Scan for the cell matching the given text and deliver its [x, y] coordinate at center. 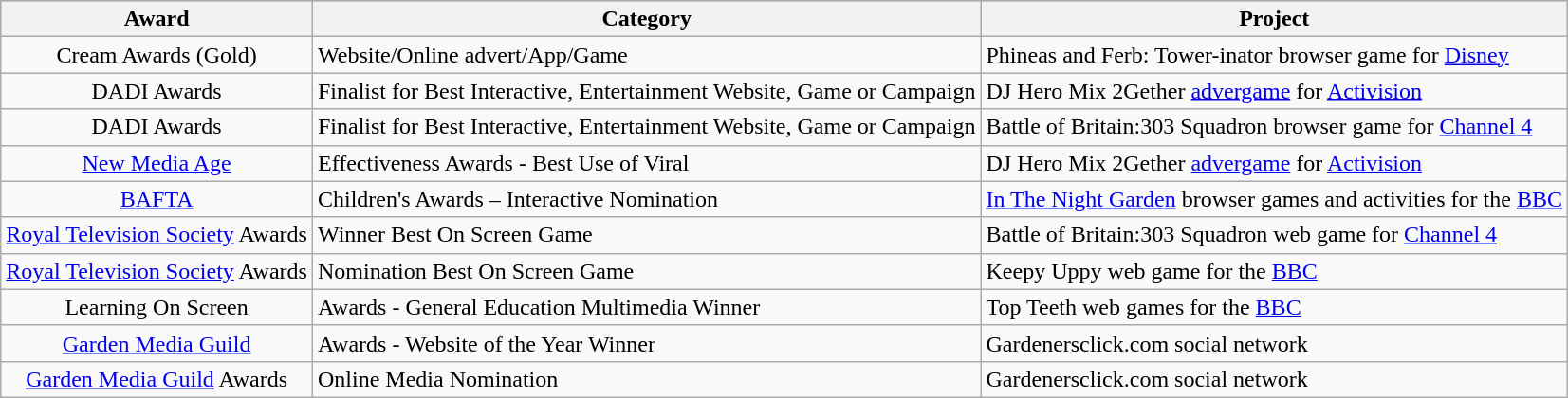
Website/Online advert/App/Game [647, 55]
Winner Best On Screen Game [647, 235]
Top Teeth web games for the BBC [1274, 307]
Awards - General Education Multimedia Winner [647, 307]
Cream Awards (Gold) [157, 55]
Effectiveness Awards - Best Use of Viral [647, 163]
Battle of Britain:303 Squadron web game for Channel 4 [1274, 235]
Learning On Screen [157, 307]
Awards - Website of the Year Winner [647, 343]
Project [1274, 19]
Children's Awards – Interactive Nomination [647, 199]
Garden Media Guild Awards [157, 379]
Category [647, 19]
Garden Media Guild [157, 343]
Battle of Britain:303 Squadron browser game for Channel 4 [1274, 127]
New Media Age [157, 163]
BAFTA [157, 199]
Nomination Best On Screen Game [647, 271]
Online Media Nomination [647, 379]
Keepy Uppy web game for the BBC [1274, 271]
In The Night Garden browser games and activities for the BBC [1274, 199]
Award [157, 19]
Phineas and Ferb: Tower-inator browser game for Disney [1274, 55]
